Extract the (x, y) coordinate from the center of the cell holding the provided text.  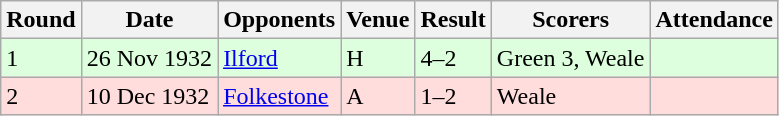
1 (41, 58)
Folkestone (280, 96)
10 Dec 1932 (149, 96)
Opponents (280, 20)
Venue (378, 20)
Attendance (714, 20)
Weale (570, 96)
Green 3, Weale (570, 58)
4–2 (453, 58)
H (378, 58)
Result (453, 20)
2 (41, 96)
Date (149, 20)
Round (41, 20)
1–2 (453, 96)
A (378, 96)
Ilford (280, 58)
26 Nov 1932 (149, 58)
Scorers (570, 20)
